Return [X, Y] of the center of cell containing provided text 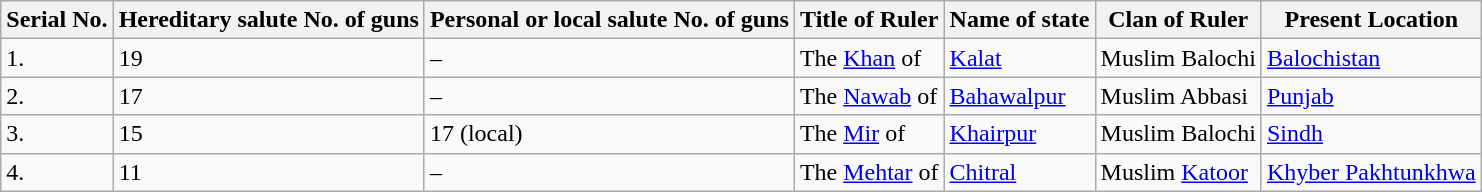
11 [268, 172]
17 [268, 96]
The Mehtar of [869, 172]
15 [268, 134]
4. [57, 172]
The Khan of [869, 58]
Chitral [1020, 172]
19 [268, 58]
17 (local) [609, 134]
Khyber Pakhtunkhwa [1371, 172]
Balochistan [1371, 58]
Present Location [1371, 20]
Khairpur [1020, 134]
Muslim Abbasi [1178, 96]
Title of Ruler [869, 20]
Bahawalpur [1020, 96]
Name of state [1020, 20]
1. [57, 58]
Personal or local salute No. of guns [609, 20]
2. [57, 96]
Muslim Katoor [1178, 172]
The Mir of [869, 134]
Kalat [1020, 58]
The Nawab of [869, 96]
Clan of Ruler [1178, 20]
Hereditary salute No. of guns [268, 20]
Sindh [1371, 134]
3. [57, 134]
Punjab [1371, 96]
Serial No. [57, 20]
